Pinpoint the cell where the given text exists, returning its (x, y) midpoint coordinate. 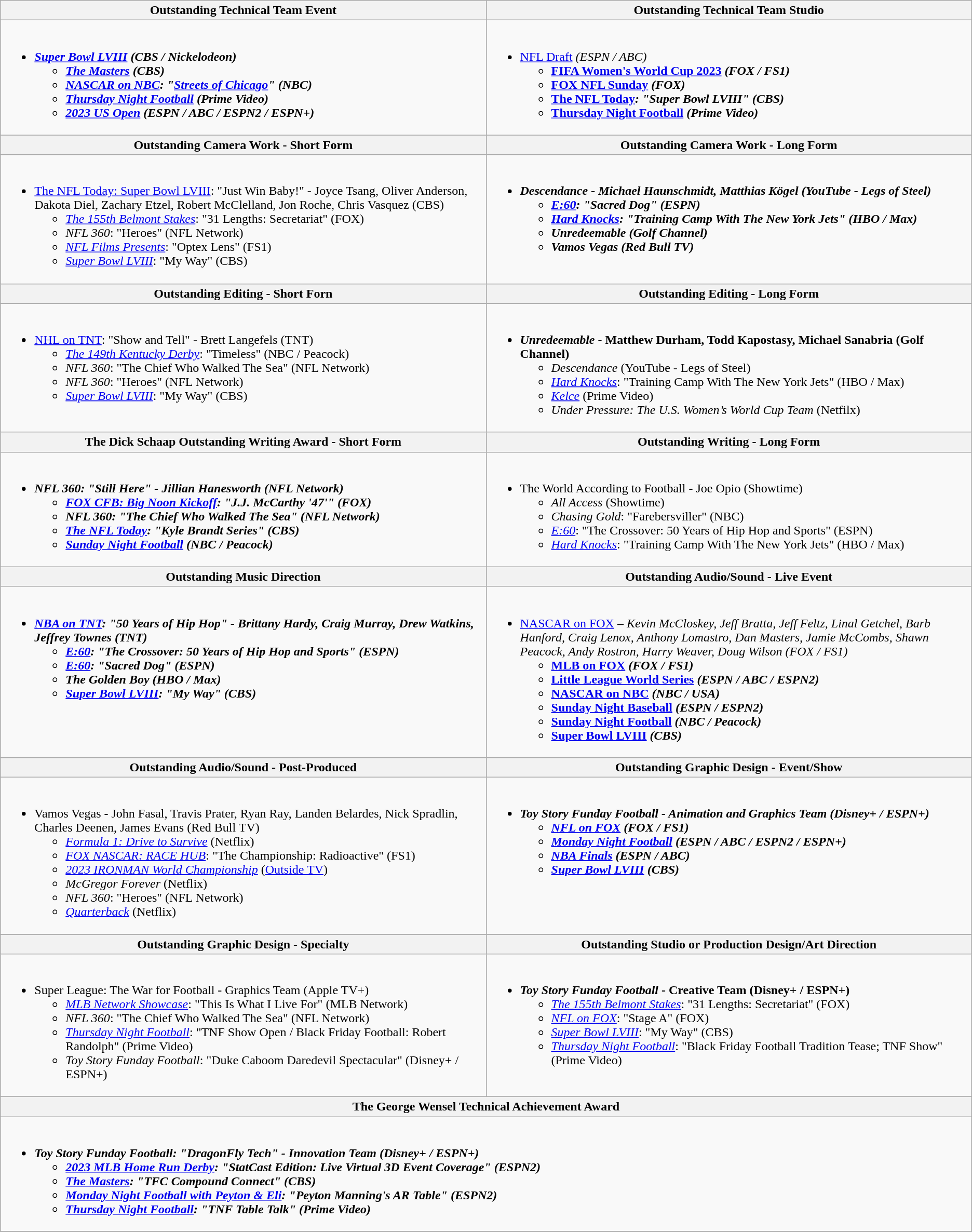
Outstanding Editing - Long Form (729, 293)
Outstanding Audio/Sound - Post-Produced (243, 767)
The Dick Schaap Outstanding Writing Award - Short Form (243, 442)
Outstanding Camera Work - Long Form (729, 145)
Outstanding Camera Work - Short Form (243, 145)
Outstanding Technical Team Studio (729, 10)
Outstanding Graphic Design - Specialty (243, 944)
Outstanding Technical Team Event (243, 10)
Outstanding Music Direction (243, 577)
Outstanding Audio/Sound - Live Event (729, 577)
Outstanding Editing - Short Forn (243, 293)
The George Wensel Technical Achievement Award (486, 1107)
Outstanding Studio or Production Design/Art Direction (729, 944)
Outstanding Graphic Design - Event/Show (729, 767)
Outstanding Writing - Long Form (729, 442)
